Capture the cell that displays the provided text and extract its (x, y) central coordinate. 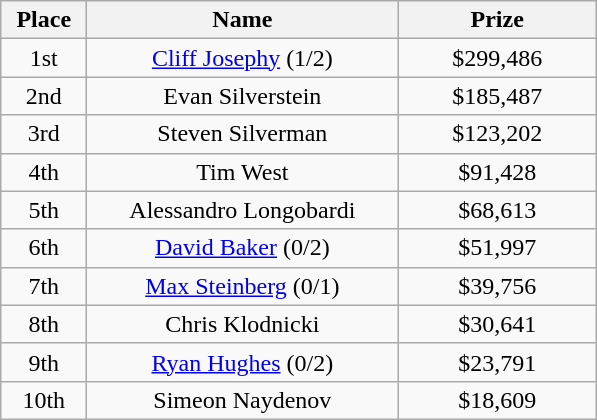
9th (44, 362)
3rd (44, 134)
1st (44, 58)
$39,756 (498, 286)
8th (44, 324)
$18,609 (498, 400)
Chris Klodnicki (242, 324)
$91,428 (498, 172)
$30,641 (498, 324)
Max Steinberg (0/1) (242, 286)
Cliff Josephy (1/2) (242, 58)
David Baker (0/2) (242, 248)
Place (44, 20)
$299,486 (498, 58)
Alessandro Longobardi (242, 210)
4th (44, 172)
6th (44, 248)
Ryan Hughes (0/2) (242, 362)
$23,791 (498, 362)
Prize (498, 20)
5th (44, 210)
7th (44, 286)
2nd (44, 96)
$68,613 (498, 210)
$123,202 (498, 134)
Tim West (242, 172)
$185,487 (498, 96)
Evan Silverstein (242, 96)
10th (44, 400)
Simeon Naydenov (242, 400)
Name (242, 20)
Steven Silverman (242, 134)
$51,997 (498, 248)
